Extract the (x, y) coordinate from the center of the cell holding the provided text.  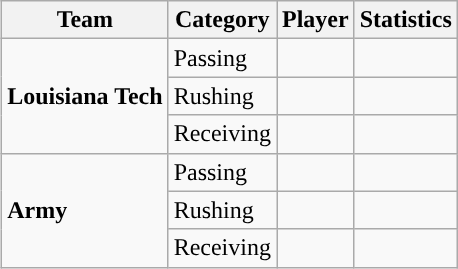
Statistics (406, 20)
Team (85, 20)
Army (85, 210)
Louisiana Tech (85, 96)
Category (222, 20)
Player (315, 20)
